Return the [X, Y] coordinate for the center point of the cell that contains the specified text.  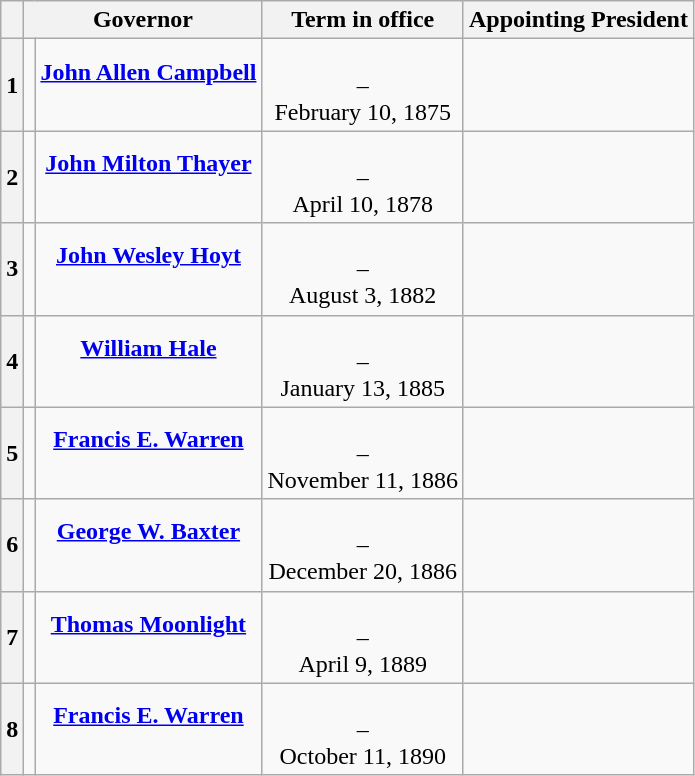
William Hale [148, 361]
1 [12, 85]
John Allen Campbell [148, 85]
George W. Baxter [148, 545]
Thomas Moonlight [148, 637]
3 [12, 269]
–April 10, 1878 [362, 177]
2 [12, 177]
6 [12, 545]
–January 13, 1885 [362, 361]
John Milton Thayer [148, 177]
5 [12, 453]
–August 3, 1882 [362, 269]
4 [12, 361]
–February 10, 1875 [362, 85]
–December 20, 1886 [362, 545]
–November 11, 1886 [362, 453]
Term in office [362, 20]
8 [12, 729]
–April 9, 1889 [362, 637]
Governor [143, 20]
7 [12, 637]
Appointing President [578, 20]
John Wesley Hoyt [148, 269]
–October 11, 1890 [362, 729]
